Capture the cell that displays the provided text and extract its (X, Y) central coordinate. 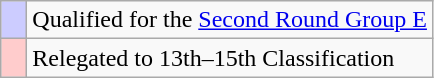
Qualified for the Second Round Group E (230, 20)
Relegated to 13th–15th Classification (230, 58)
